Detect which cell encompasses the target text, then output its (x, y) center coordinate. 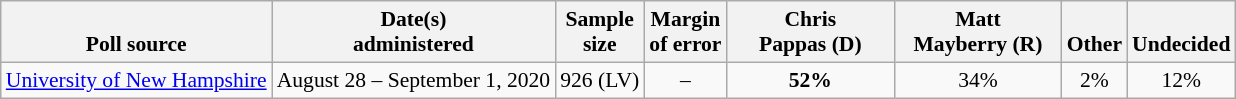
University of New Hampshire (136, 80)
August 28 – September 1, 2020 (414, 80)
Other (1094, 32)
Marginof error (685, 32)
ChrisPappas (D) (811, 32)
Date(s)administered (414, 32)
926 (LV) (600, 80)
– (685, 80)
Poll source (136, 32)
Undecided (1181, 32)
Samplesize (600, 32)
12% (1181, 80)
52% (811, 80)
MattMayberry (R) (978, 32)
2% (1094, 80)
34% (978, 80)
